Find where the given text appears and provide that cell's center as [X, Y] coordinate. 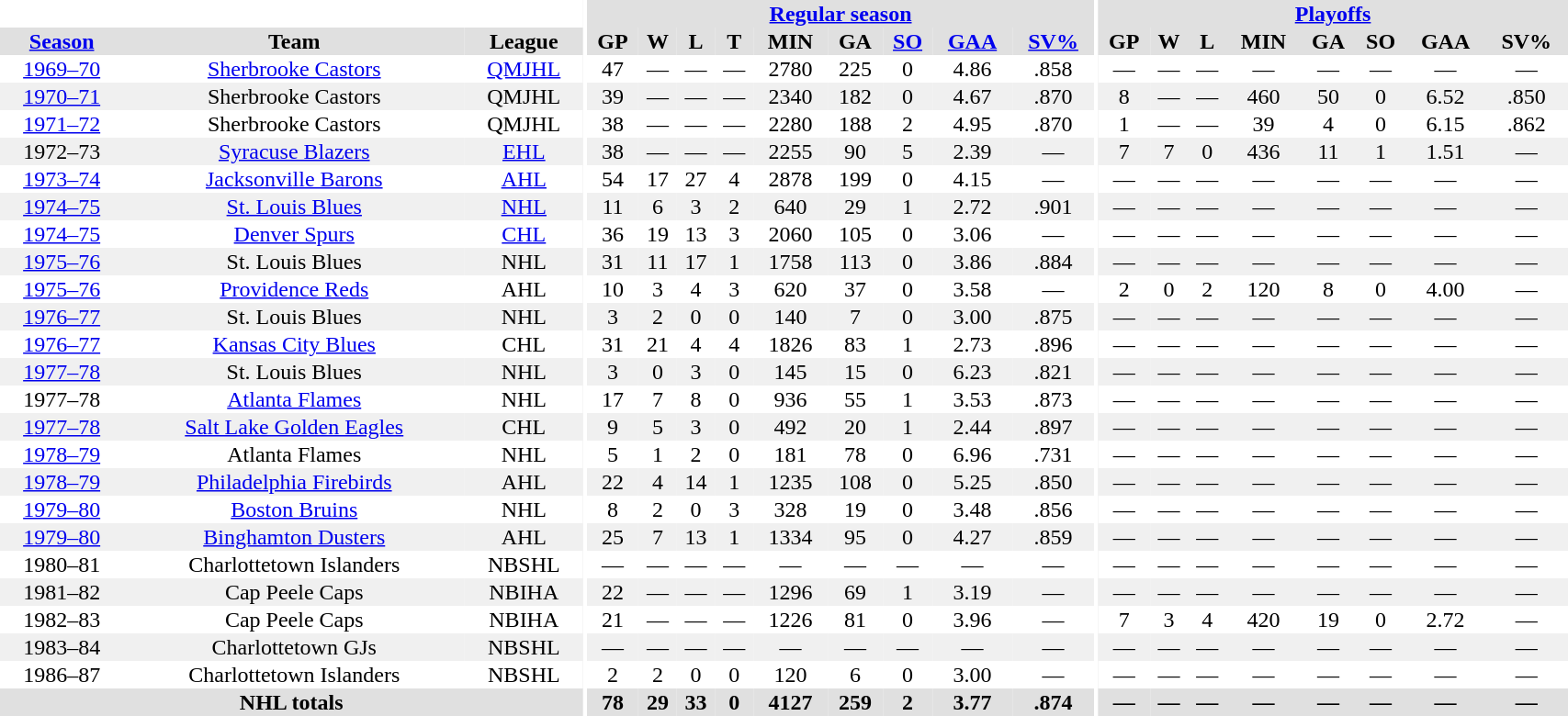
2340 [790, 96]
460 [1264, 96]
.821 [1053, 372]
.862 [1527, 124]
Playoffs [1334, 14]
188 [855, 124]
1982–83 [62, 620]
55 [855, 399]
20 [855, 427]
Salt Lake Golden Eagles [294, 427]
Kansas City Blues [294, 344]
1986–87 [62, 675]
259 [855, 702]
1826 [790, 344]
225 [855, 69]
6.15 [1446, 124]
.874 [1053, 702]
.859 [1053, 537]
2255 [790, 151]
Jacksonville Barons [294, 179]
Providence Reds [294, 289]
15 [855, 372]
.856 [1053, 509]
3.53 [972, 399]
640 [790, 207]
1981–82 [62, 592]
1983–84 [62, 647]
33 [696, 702]
420 [1264, 620]
4127 [790, 702]
6.23 [972, 372]
181 [790, 454]
1296 [790, 592]
1334 [790, 537]
1973–74 [62, 179]
.873 [1053, 399]
NHL totals [291, 702]
League [524, 41]
Boston Bruins [294, 509]
81 [855, 620]
1758 [790, 262]
47 [613, 69]
9 [613, 427]
3.48 [972, 509]
50 [1328, 96]
1.51 [1446, 151]
6.52 [1446, 96]
Denver Spurs [294, 234]
2878 [790, 179]
14 [696, 482]
1980–81 [62, 565]
492 [790, 427]
5.25 [972, 482]
54 [613, 179]
1970–71 [62, 96]
37 [855, 289]
1235 [790, 482]
4.67 [972, 96]
27 [696, 179]
EHL [524, 151]
2.44 [972, 427]
3.06 [972, 234]
936 [790, 399]
Charlottetown GJs [294, 647]
3.19 [972, 592]
3.96 [972, 620]
Philadelphia Firebirds [294, 482]
3.86 [972, 262]
1972–73 [62, 151]
Season [62, 41]
1969–70 [62, 69]
4.15 [972, 179]
.858 [1053, 69]
.731 [1053, 454]
2.39 [972, 151]
2780 [790, 69]
Regular season [840, 14]
140 [790, 317]
10 [613, 289]
Team [294, 41]
.897 [1053, 427]
.901 [1053, 207]
4.00 [1446, 289]
.875 [1053, 317]
328 [790, 509]
436 [1264, 151]
25 [613, 537]
36 [613, 234]
.896 [1053, 344]
90 [855, 151]
4.95 [972, 124]
95 [855, 537]
3.77 [972, 702]
1971–72 [62, 124]
T [734, 41]
4.27 [972, 537]
105 [855, 234]
2280 [790, 124]
Binghamton Dusters [294, 537]
199 [855, 179]
3.58 [972, 289]
108 [855, 482]
4.86 [972, 69]
83 [855, 344]
182 [855, 96]
1226 [790, 620]
2.73 [972, 344]
69 [855, 592]
.884 [1053, 262]
620 [790, 289]
2060 [790, 234]
Syracuse Blazers [294, 151]
6.96 [972, 454]
113 [855, 262]
145 [790, 372]
